Detect which cell encompasses the target text, then output its [X, Y] center coordinate. 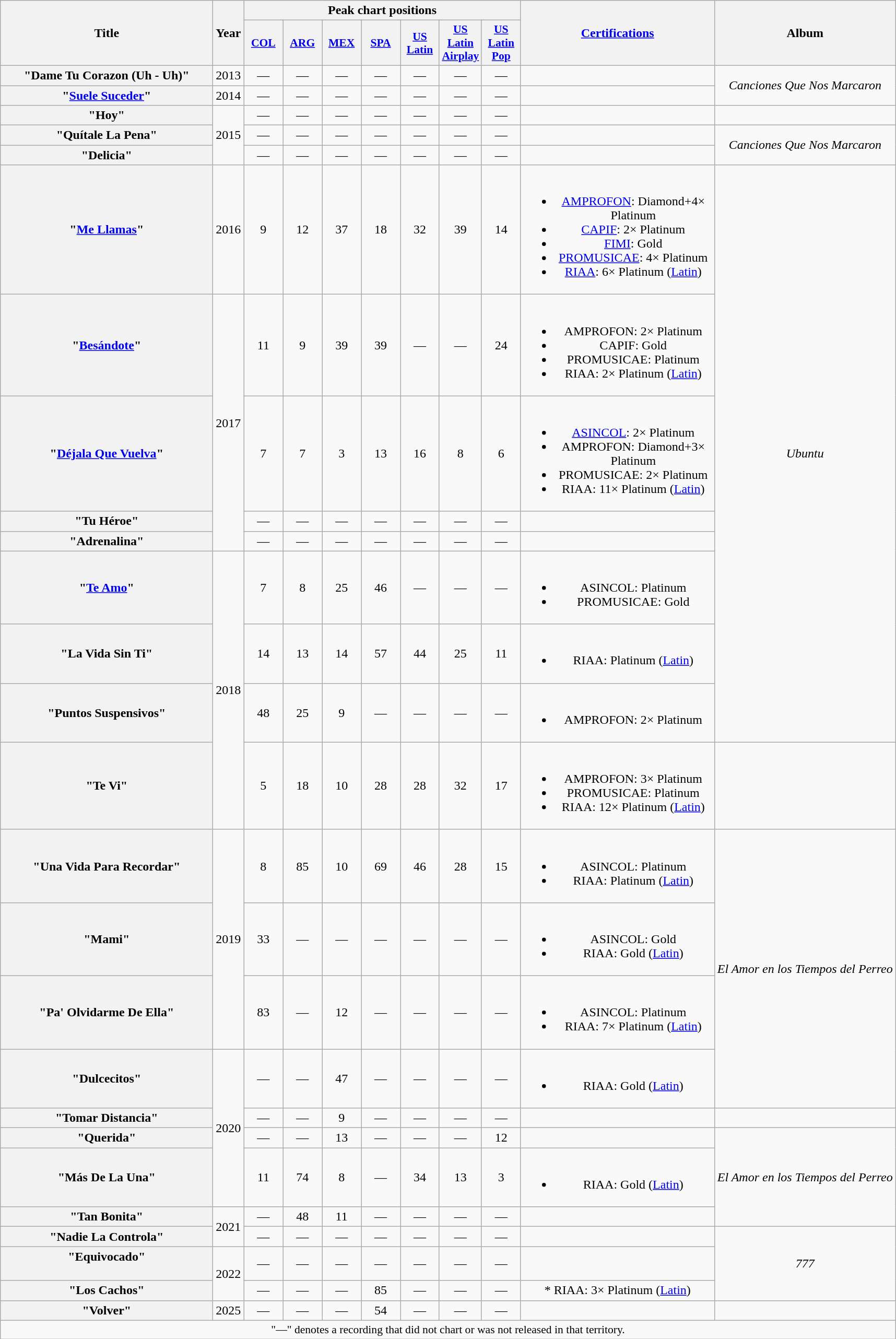
Title [107, 33]
2025 [229, 1310]
777 [805, 1264]
ASINCOL: PlatinumRIAA: Platinum (Latin) [617, 866]
AMPROFON: Diamond+4× PlatinumCAPIF: 2× PlatinumFIMI: GoldPROMUSICAE: 4× PlatinumRIAA: 6× Platinum (Latin) [617, 230]
ARG [303, 43]
Album [805, 33]
Year [229, 33]
"Quítale La Pena" [107, 135]
2016 [229, 230]
33 [263, 939]
"Tan Bonita" [107, 1217]
34 [420, 1177]
83 [263, 1012]
47 [341, 1078]
ASINCOL: 2× PlatinumAMPROFON: Diamond+3× PlatinumPROMUSICAE: 2× PlatinumRIAA: 11× Platinum (Latin) [617, 453]
"Tomar Distancia" [107, 1118]
74 [303, 1177]
"Te Amo" [107, 588]
MEX [341, 43]
54 [381, 1310]
"—" denotes a recording that did not chart or was not released in that territory. [448, 1330]
"Dulcecitos" [107, 1078]
AMPROFON: 3× PlatinumPROMUSICAE: PlatinumRIAA: 12× Platinum (Latin) [617, 785]
"Los Cachos" [107, 1290]
ASINCOL: PlatinumRIAA: 7× Platinum (Latin) [617, 1012]
"Una Vida Para Recordar" [107, 866]
57 [381, 654]
COL [263, 43]
RIAA: Platinum (Latin) [617, 654]
ASINCOL: GoldRIAA: Gold (Latin) [617, 939]
"Más De La Una" [107, 1177]
"Delicia" [107, 155]
"Besándote" [107, 345]
44 [420, 654]
"Tu Héroe" [107, 521]
Peak chart positions [382, 10]
"Volver" [107, 1310]
AMPROFON: 2× PlatinumCAPIF: GoldPROMUSICAE: PlatinumRIAA: 2× Platinum (Latin) [617, 345]
16 [420, 453]
2015 [229, 135]
2019 [229, 939]
2022 [229, 1273]
"Te Vi" [107, 785]
"Dame Tu Corazon (Uh - Uh)" [107, 75]
"Nadie La Controla" [107, 1237]
Certifications [617, 33]
6 [501, 453]
"Adrenalina" [107, 541]
2017 [229, 423]
"Déjala Que Vuelva" [107, 453]
"Hoy" [107, 115]
"Mami" [107, 939]
"Suele Suceder" [107, 96]
37 [341, 230]
Ubuntu [805, 454]
"Equivocado" [107, 1264]
24 [501, 345]
USLatinPop [501, 43]
2013 [229, 75]
USLatinAirplay [461, 43]
"Me Llamas" [107, 230]
2014 [229, 96]
ASINCOL: PlatinumPROMUSICAE: Gold [617, 588]
2020 [229, 1127]
69 [381, 866]
2021 [229, 1227]
15 [501, 866]
* RIAA: 3× Platinum (Latin) [617, 1290]
"Puntos Suspensivos" [107, 712]
SPA [381, 43]
USLatin [420, 43]
17 [501, 785]
"Pa' Olvidarme De Ella" [107, 1012]
"Querida" [107, 1138]
2018 [229, 690]
5 [263, 785]
AMPROFON: 2× Platinum [617, 712]
"La Vida Sin Ti" [107, 654]
